Locate the cell with the specified text and output its (X, Y) center coordinate. 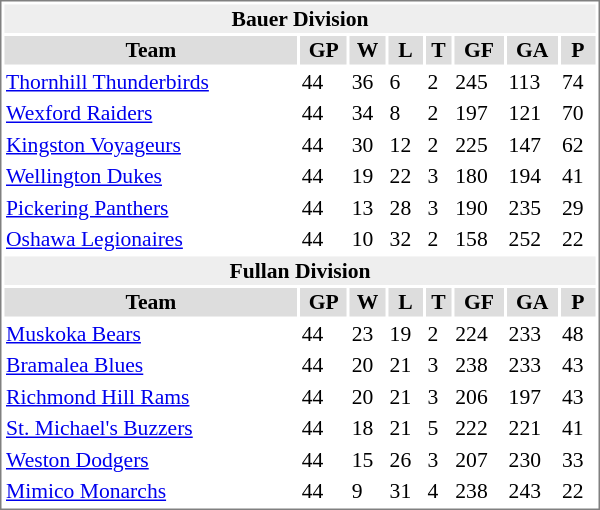
158 (479, 239)
147 (532, 144)
207 (479, 460)
Kingston Voyageurs (150, 144)
8 (406, 113)
Richmond Hill Rams (150, 396)
206 (479, 396)
Bramalea Blues (150, 365)
13 (368, 208)
5 (438, 428)
224 (479, 334)
48 (578, 334)
Wexford Raiders (150, 113)
194 (532, 176)
6 (406, 82)
Wellington Dukes (150, 176)
74 (578, 82)
12 (406, 144)
18 (368, 428)
31 (406, 491)
36 (368, 82)
28 (406, 208)
33 (578, 460)
Pickering Panthers (150, 208)
29 (578, 208)
32 (406, 239)
15 (368, 460)
70 (578, 113)
26 (406, 460)
243 (532, 491)
Oshawa Legionaires (150, 239)
221 (532, 428)
190 (479, 208)
Mimico Monarchs (150, 491)
4 (438, 491)
235 (532, 208)
Muskoka Bears (150, 334)
222 (479, 428)
180 (479, 176)
34 (368, 113)
10 (368, 239)
Fullan Division (300, 270)
Thornhill Thunderbirds (150, 82)
St. Michael's Buzzers (150, 428)
225 (479, 144)
23 (368, 334)
30 (368, 144)
9 (368, 491)
113 (532, 82)
62 (578, 144)
230 (532, 460)
245 (479, 82)
Bauer Division (300, 18)
Weston Dodgers (150, 460)
121 (532, 113)
252 (532, 239)
